Locate the cell with the specified text and output its [x, y] center coordinate. 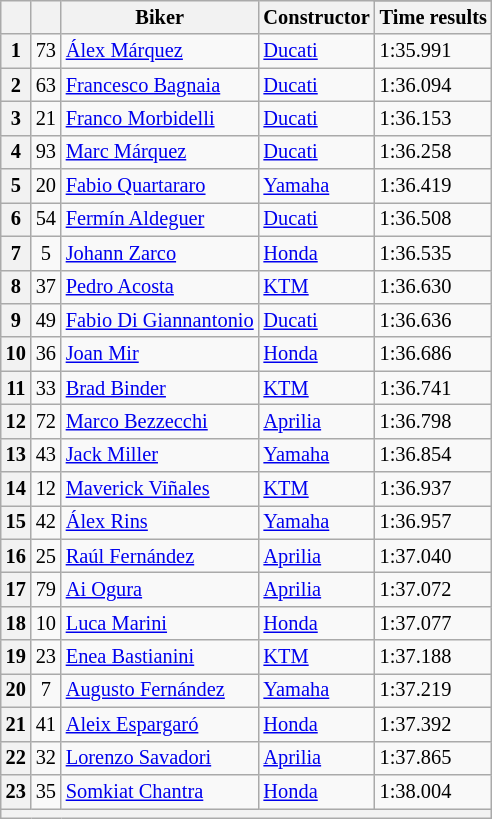
Ai Ogura [160, 589]
1:36.094 [434, 85]
16 [16, 556]
43 [46, 455]
63 [46, 85]
1:36.258 [434, 152]
9 [16, 320]
25 [46, 556]
2 [16, 85]
49 [46, 320]
14 [16, 489]
1:37.040 [434, 556]
1:36.636 [434, 320]
1:36.153 [434, 118]
72 [46, 421]
Jack Miller [160, 455]
1:37.077 [434, 623]
Fabio Quartararo [160, 186]
73 [46, 51]
1:36.741 [434, 388]
32 [46, 758]
35 [46, 791]
1:37.188 [434, 657]
Franco Morbidelli [160, 118]
Aleix Espargaró [160, 724]
79 [46, 589]
1:36.957 [434, 522]
17 [16, 589]
Augusto Fernández [160, 690]
37 [46, 287]
1:38.004 [434, 791]
33 [46, 388]
1:37.072 [434, 589]
1:37.219 [434, 690]
1:36.686 [434, 354]
6 [16, 219]
13 [16, 455]
22 [16, 758]
Álex Rins [160, 522]
Fermín Aldeguer [160, 219]
93 [46, 152]
1:35.991 [434, 51]
Time results [434, 17]
1:36.508 [434, 219]
Constructor [317, 17]
Raúl Fernández [160, 556]
8 [16, 287]
11 [16, 388]
Brad Binder [160, 388]
Álex Márquez [160, 51]
Francesco Bagnaia [160, 85]
18 [16, 623]
Somkiat Chantra [160, 791]
Maverick Viñales [160, 489]
54 [46, 219]
1:36.798 [434, 421]
Pedro Acosta [160, 287]
3 [16, 118]
1:36.937 [434, 489]
1:36.419 [434, 186]
1:37.865 [434, 758]
4 [16, 152]
Luca Marini [160, 623]
Fabio Di Giannantonio [160, 320]
Lorenzo Savadori [160, 758]
15 [16, 522]
1:36.630 [434, 287]
Joan Mir [160, 354]
Biker [160, 17]
1 [16, 51]
1:37.392 [434, 724]
41 [46, 724]
19 [16, 657]
42 [46, 522]
Enea Bastianini [160, 657]
1:36.535 [434, 253]
36 [46, 354]
1:36.854 [434, 455]
Johann Zarco [160, 253]
Marc Márquez [160, 152]
Marco Bezzecchi [160, 421]
